Identify which cell holds the provided text, then report its (X, Y) central coordinate. 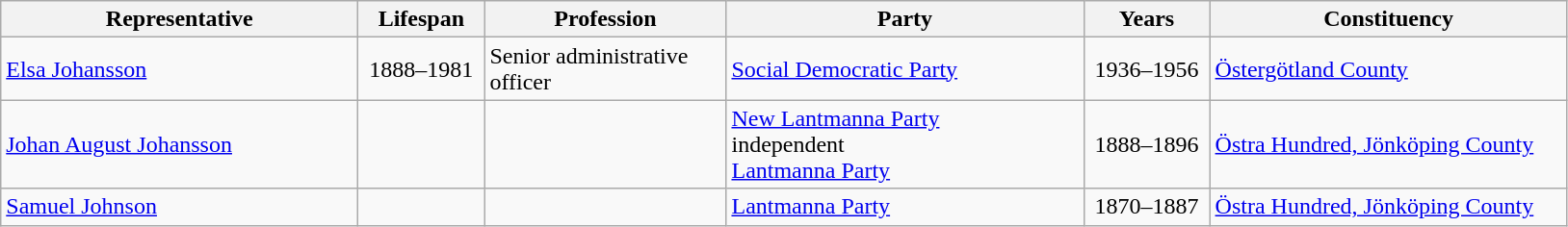
1888–1981 (422, 69)
Party (905, 19)
Elsa Johansson (179, 69)
Samuel Johnson (179, 207)
Social Democratic Party (905, 69)
1888–1896 (1146, 144)
Constituency (1389, 19)
Lifespan (422, 19)
Johan August Johansson (179, 144)
1870–1887 (1146, 207)
Lantmanna Party (905, 207)
Years (1146, 19)
Representative (179, 19)
New Lantmanna Party independent Lantmanna Party (905, 144)
Profession (605, 19)
1936–1956 (1146, 69)
Östergötland County (1389, 69)
Senior administrative officer (605, 69)
